Capture the cell that displays the provided text and extract its [x, y] central coordinate. 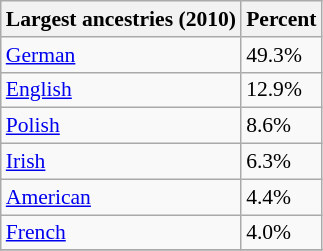
4.0% [281, 233]
Irish [121, 162]
4.4% [281, 197]
8.6% [281, 126]
French [121, 233]
Polish [121, 126]
Percent [281, 19]
German [121, 55]
Largest ancestries (2010) [121, 19]
English [121, 90]
12.9% [281, 90]
American [121, 197]
6.3% [281, 162]
49.3% [281, 55]
